Detect which cell encompasses the target text, then output its [X, Y] center coordinate. 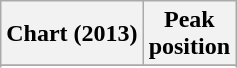
Chart (2013) [72, 34]
Peakposition [189, 34]
